Scan for the cell matching the given text and deliver its [x, y] coordinate at center. 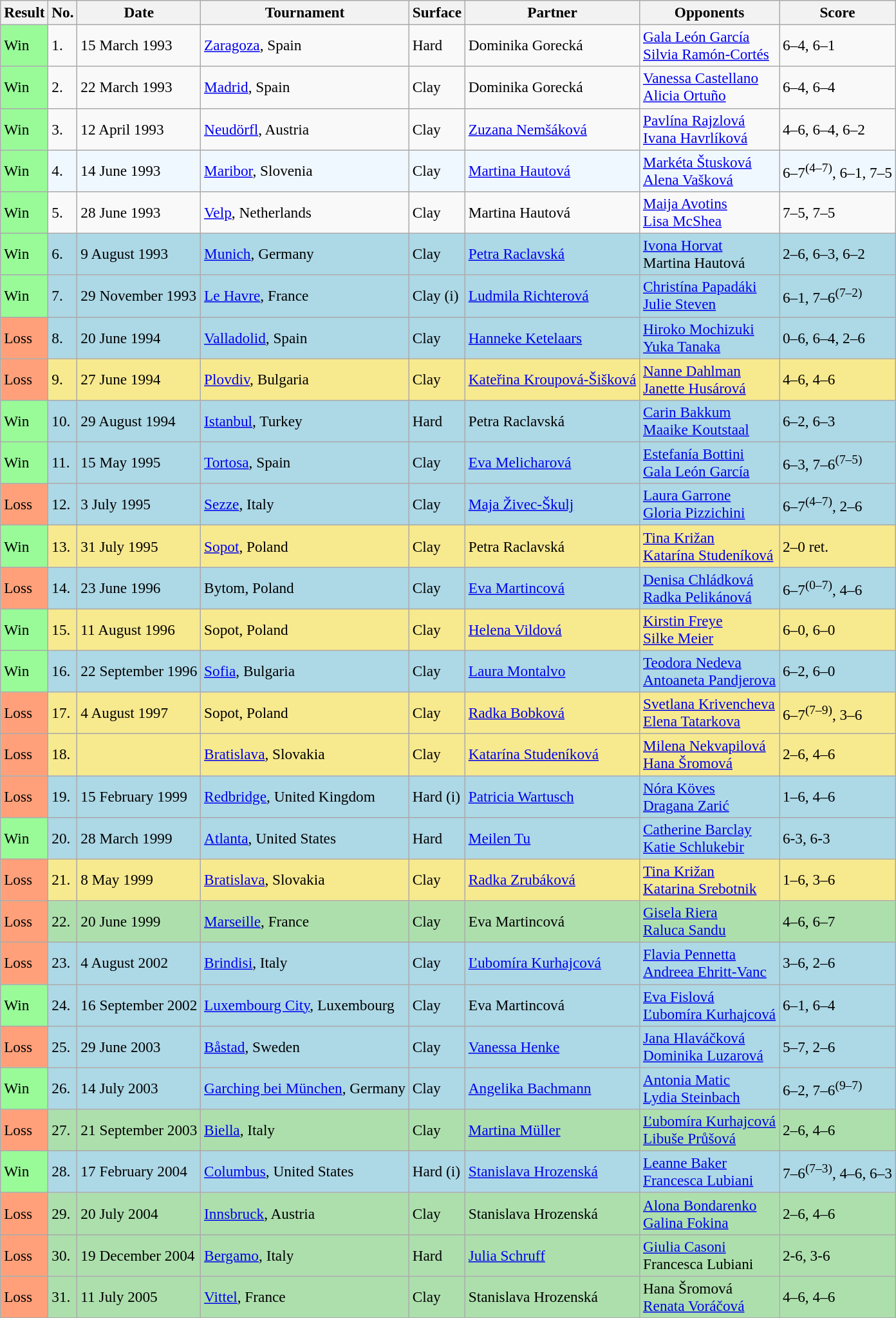
28 March 1999 [139, 838]
Christína Papadáki Julie Steven [709, 296]
Ľubomíra Kurhajcová Libuše Průšová [709, 1129]
Laura Garrone Gloria Pizzichini [709, 505]
3. [63, 129]
2–6, 6–3, 6–2 [838, 254]
Julia Schruff [552, 1256]
15. [63, 630]
11. [63, 462]
15 March 1993 [139, 45]
28 June 1993 [139, 212]
10. [63, 421]
Angelika Bachmann [552, 1088]
Clay (i) [436, 296]
26. [63, 1088]
Eva Melicharová [552, 462]
6–1, 6–4 [838, 1004]
Flavia Pennetta Andreea Ehritt-Vanc [709, 963]
5. [63, 212]
Gisela Riera Raluca Sandu [709, 921]
5–7, 2–6 [838, 1047]
0–6, 6–4, 2–6 [838, 337]
Valladolid, Spain [305, 337]
22 September 1996 [139, 671]
6. [63, 254]
Tournament [305, 12]
Vanessa Henke [552, 1047]
Bergamo, Italy [305, 1256]
11 August 1996 [139, 630]
Estefanía Bottini Gala León García [709, 462]
13. [63, 546]
Denisa Chládková Radka Pelikánová [709, 587]
15 May 1995 [139, 462]
4. [63, 170]
4–6, 6–7 [838, 921]
2. [63, 88]
6–2, 6–3 [838, 421]
9 August 1993 [139, 254]
Opponents [709, 12]
11 July 2005 [139, 1297]
Zuzana Nemšáková [552, 129]
Markéta Štusková Alena Vašková [709, 170]
6–4, 6–1 [838, 45]
Nóra Köves Dragana Zarić [709, 796]
29. [63, 1213]
15 February 1999 [139, 796]
Date [139, 12]
6–7(4–7), 2–6 [838, 505]
Munich, Germany [305, 254]
Pavlína Rajzlová Ivana Havrlíková [709, 129]
21. [63, 880]
28. [63, 1172]
12 April 1993 [139, 129]
Plovdiv, Bulgaria [305, 379]
3 July 1995 [139, 505]
Svetlana Krivencheva Elena Tatarkova [709, 713]
Tina Križan Katarina Srebotnik [709, 880]
1. [63, 45]
23. [63, 963]
Columbus, United States [305, 1172]
Tortosa, Spain [305, 462]
7–5, 7–5 [838, 212]
6–0, 6–0 [838, 630]
14 July 2003 [139, 1088]
29 June 2003 [139, 1047]
Surface [436, 12]
9. [63, 379]
Kateřina Kroupová-Šišková [552, 379]
Giulia Casoni Francesca Lubiani [709, 1256]
6–1, 7–6(7–2) [838, 296]
29 August 1994 [139, 421]
4 August 2002 [139, 963]
7–6(7–3), 4–6, 6–3 [838, 1172]
Ľubomíra Kurhajcová [552, 963]
20 June 1999 [139, 921]
6–7(4–7), 6–1, 7–5 [838, 170]
17 February 2004 [139, 1172]
25. [63, 1047]
Tina Križan Katarína Studeníková [709, 546]
Carin Bakkum Maaike Koutstaal [709, 421]
6–3, 7–6(7–5) [838, 462]
16. [63, 671]
Antonia Matic Lydia Steinbach [709, 1088]
Le Havre, France [305, 296]
Vittel, France [305, 1297]
Velp, Netherlands [305, 212]
Neudörfl, Austria [305, 129]
Catherine Barclay Katie Schlukebir [709, 838]
22. [63, 921]
6–2, 7–6(9–7) [838, 1088]
Laura Montalvo [552, 671]
Garching bei München, Germany [305, 1088]
Innsbruck, Austria [305, 1213]
2-6, 3-6 [838, 1256]
Zaragoza, Spain [305, 45]
Brindisi, Italy [305, 963]
6–2, 6–0 [838, 671]
20 July 2004 [139, 1213]
Leanne Baker Francesca Lubiani [709, 1172]
Partner [552, 12]
8. [63, 337]
27. [63, 1129]
7. [63, 296]
19 December 2004 [139, 1256]
Marseille, France [305, 921]
Biella, Italy [305, 1129]
1–6, 4–6 [838, 796]
Jana Hlaváčková Dominika Luzarová [709, 1047]
12. [63, 505]
Maja Živec-Škulj [552, 505]
Vanessa Castellano Alicia Ortuño [709, 88]
Maribor, Slovenia [305, 170]
Båstad, Sweden [305, 1047]
Gala León García Silvia Ramón-Cortés [709, 45]
No. [63, 12]
2–0 ret. [838, 546]
1–6, 3–6 [838, 880]
Meilen Tu [552, 838]
19. [63, 796]
Luxembourg City, Luxembourg [305, 1004]
31. [63, 1297]
8 May 1999 [139, 880]
6-3, 6-3 [838, 838]
Patricia Wartusch [552, 796]
4–6, 6–4, 6–2 [838, 129]
20 June 1994 [139, 337]
Nanne Dahlman Janette Husárová [709, 379]
Atlanta, United States [305, 838]
Hana Šromová Renata Voráčová [709, 1297]
Score [838, 12]
6–4, 6–4 [838, 88]
14. [63, 587]
6–7(7–9), 3–6 [838, 713]
Milena Nekvapilová Hana Šromová [709, 755]
31 July 1995 [139, 546]
Radka Zrubáková [552, 880]
Redbridge, United Kingdom [305, 796]
18. [63, 755]
Madrid, Spain [305, 88]
20. [63, 838]
Teodora Nedeva Antoaneta Pandjerova [709, 671]
16 September 2002 [139, 1004]
Katarína Studeníková [552, 755]
3–6, 2–6 [838, 963]
Martina Müller [552, 1129]
Istanbul, Turkey [305, 421]
4 August 1997 [139, 713]
29 November 1993 [139, 296]
24. [63, 1004]
Ludmila Richterová [552, 296]
Bytom, Poland [305, 587]
17. [63, 713]
Hiroko Mochizuki Yuka Tanaka [709, 337]
Helena Vildová [552, 630]
27 June 1994 [139, 379]
Ivona Horvat Martina Hautová [709, 254]
Maija Avotins Lisa McShea [709, 212]
Result [24, 12]
Kirstin Freye Silke Meier [709, 630]
6–7(0–7), 4–6 [838, 587]
Sofia, Bulgaria [305, 671]
Alona Bondarenko Galina Fokina [709, 1213]
Radka Bobková [552, 713]
23 June 1996 [139, 587]
21 September 2003 [139, 1129]
22 March 1993 [139, 88]
14 June 1993 [139, 170]
Eva Fislová Ľubomíra Kurhajcová [709, 1004]
Hanneke Ketelaars [552, 337]
30. [63, 1256]
Sezze, Italy [305, 505]
